Capture the cell that displays the provided text and extract its [X, Y] central coordinate. 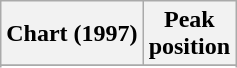
Peakposition [189, 34]
Chart (1997) [72, 34]
